Find where the given text appears and provide that cell's center as [X, Y] coordinate. 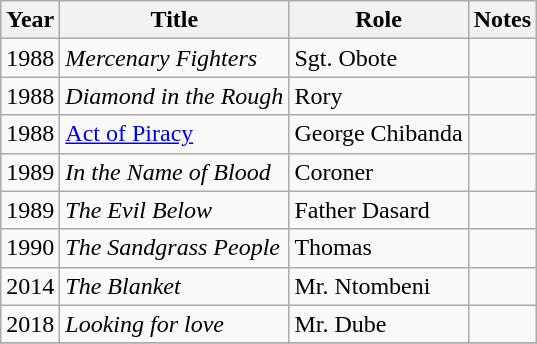
The Blanket [174, 286]
Mercenary Fighters [174, 58]
Diamond in the Rough [174, 96]
Title [174, 20]
The Evil Below [174, 210]
Father Dasard [378, 210]
Looking for love [174, 324]
Notes [502, 20]
Role [378, 20]
Year [30, 20]
2014 [30, 286]
Mr. Dube [378, 324]
George Chibanda [378, 134]
Mr. Ntombeni [378, 286]
In the Name of Blood [174, 172]
Rory [378, 96]
1990 [30, 248]
2018 [30, 324]
Act of Piracy [174, 134]
Coroner [378, 172]
The Sandgrass People [174, 248]
Thomas [378, 248]
Sgt. Obote [378, 58]
